Capture the cell that displays the provided text and extract its [X, Y] central coordinate. 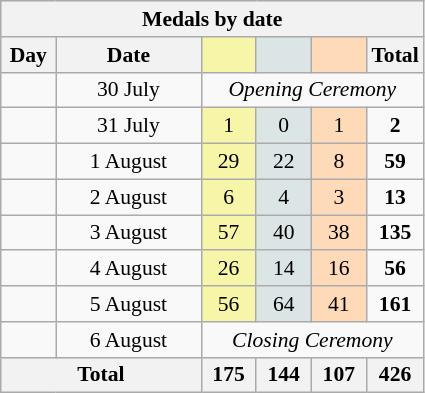
2 [394, 126]
64 [284, 304]
22 [284, 162]
107 [338, 375]
3 [338, 197]
8 [338, 162]
Opening Ceremony [312, 90]
2 August [128, 197]
16 [338, 269]
144 [284, 375]
1 August [128, 162]
0 [284, 126]
3 August [128, 233]
Medals by date [212, 19]
30 July [128, 90]
Date [128, 55]
40 [284, 233]
31 July [128, 126]
Closing Ceremony [312, 340]
426 [394, 375]
14 [284, 269]
5 August [128, 304]
59 [394, 162]
Day [28, 55]
4 August [128, 269]
26 [228, 269]
175 [228, 375]
6 [228, 197]
29 [228, 162]
161 [394, 304]
13 [394, 197]
57 [228, 233]
135 [394, 233]
38 [338, 233]
4 [284, 197]
41 [338, 304]
6 August [128, 340]
